Detect which cell encompasses the target text, then output its (X, Y) center coordinate. 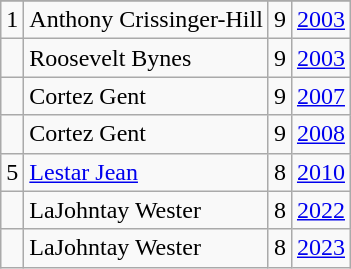
2007 (320, 96)
Lestar Jean (146, 172)
1 (12, 20)
2010 (320, 172)
2023 (320, 248)
Anthony Crissinger-Hill (146, 20)
5 (12, 172)
Roosevelt Bynes (146, 58)
2022 (320, 210)
2008 (320, 134)
